Capture the cell that displays the provided text and extract its (x, y) central coordinate. 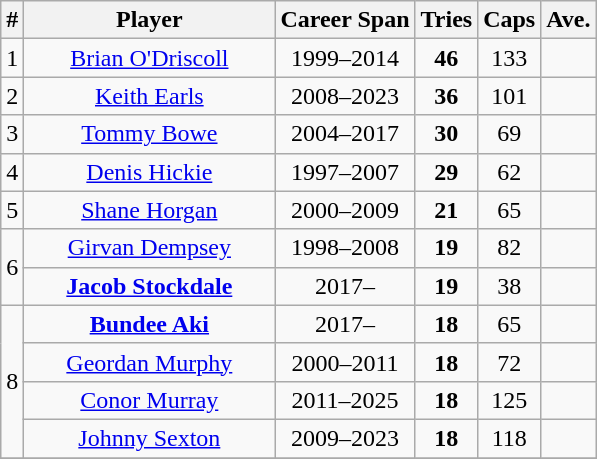
Conor Murray (150, 400)
Brian O'Driscoll (150, 58)
21 (446, 210)
125 (510, 400)
133 (510, 58)
1 (12, 58)
69 (510, 134)
1998–2008 (345, 248)
# (12, 20)
72 (510, 362)
Keith Earls (150, 96)
Player (150, 20)
36 (446, 96)
Bundee Aki (150, 324)
2009–2023 (345, 438)
30 (446, 134)
Tries (446, 20)
8 (12, 381)
38 (510, 286)
2011–2025 (345, 400)
2000–2009 (345, 210)
62 (510, 172)
Ave. (568, 20)
3 (12, 134)
Girvan Dempsey (150, 248)
101 (510, 96)
82 (510, 248)
Shane Horgan (150, 210)
Geordan Murphy (150, 362)
5 (12, 210)
Tommy Bowe (150, 134)
Jacob Stockdale (150, 286)
Johnny Sexton (150, 438)
46 (446, 58)
4 (12, 172)
29 (446, 172)
2000–2011 (345, 362)
118 (510, 438)
2004–2017 (345, 134)
1999–2014 (345, 58)
1997–2007 (345, 172)
Caps (510, 20)
6 (12, 267)
Career Span (345, 20)
2 (12, 96)
2008–2023 (345, 96)
Denis Hickie (150, 172)
